For the text-containing cell, return its midpoint in [x, y] coordinate format. 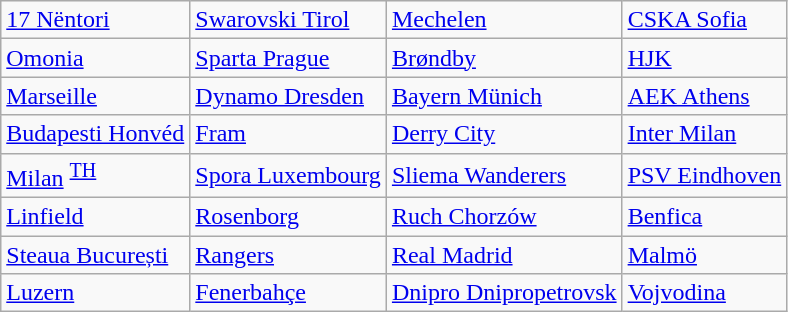
Sparta Prague [288, 58]
17 Nëntori [96, 20]
Spora Luxembourg [288, 176]
Sliema Wanderers [504, 176]
Malmö [704, 255]
AEK Athens [704, 96]
Marseille [96, 96]
CSKA Sofia [704, 20]
Mechelen [504, 20]
Ruch Chorzów [504, 217]
Vojvodina [704, 293]
Dnipro Dnipropetrovsk [504, 293]
HJK [704, 58]
Benfica [704, 217]
Bayern Münich [504, 96]
Steaua București [96, 255]
PSV Eindhoven [704, 176]
Fenerbahçe [288, 293]
Swarovski Tirol [288, 20]
Omonia [96, 58]
Linfield [96, 217]
Inter Milan [704, 134]
Budapesti Honvéd [96, 134]
Luzern [96, 293]
Dynamo Dresden [288, 96]
Rangers [288, 255]
Rosenborg [288, 217]
Brøndby [504, 58]
Derry City [504, 134]
Fram [288, 134]
Real Madrid [504, 255]
Milan TH [96, 176]
